Output the [x, y] coordinate of the center of the cell containing the given text.  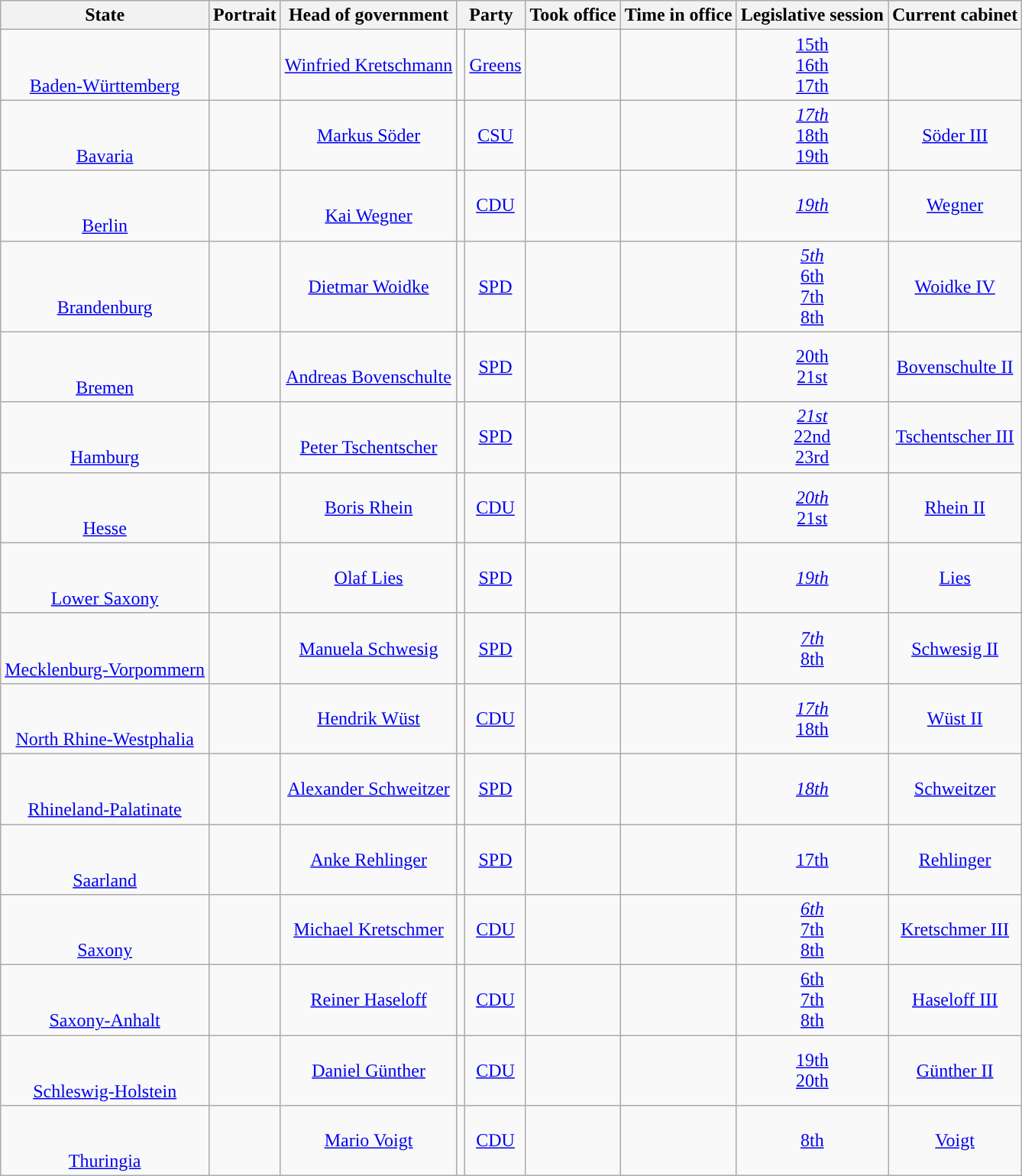
Head of government [368, 15]
Voigt [955, 1141]
Kai Wegner [368, 206]
Hesse [105, 507]
Markus Söder [368, 135]
7th8th [812, 648]
Current cabinet [955, 15]
Rhineland-Palatinate [105, 789]
Woidke IV [955, 286]
21st22nd23rd [812, 437]
17th [812, 859]
Took office [573, 15]
Hamburg [105, 437]
Hendrik Wüst [368, 718]
Anke Rehlinger [368, 859]
15th16th17th [812, 65]
Kretschmer III [955, 930]
Legislative session [812, 15]
Schweitzer [955, 789]
Lies [955, 578]
Tschentscher III [955, 437]
North Rhine-Westphalia [105, 718]
Time in office [678, 15]
Saarland [105, 859]
Wüst II [955, 718]
5th6th7th8th [812, 286]
Berlin [105, 206]
Reiner Haseloff [368, 1000]
Andreas Bovenschulte [368, 367]
Schleswig-Holstein [105, 1071]
Manuela Schwesig [368, 648]
Günther II [955, 1071]
Bovenschulte II [955, 367]
Olaf Lies [368, 578]
Saxony-Anhalt [105, 1000]
Saxony [105, 930]
Boris Rhein [368, 507]
17th18th19th [812, 135]
Peter Tschentscher [368, 437]
State [105, 15]
Alexander Schweitzer [368, 789]
CSU [495, 135]
Daniel Günther [368, 1071]
Wegner [955, 206]
19th20th [812, 1071]
Winfried Kretschmann [368, 65]
Söder III [955, 135]
Dietmar Woidke [368, 286]
Mario Voigt [368, 1141]
18th [812, 789]
Brandenburg [105, 286]
Portrait [245, 15]
Baden-Württemberg [105, 65]
Rhein II [955, 507]
17th18th [812, 718]
Lower Saxony [105, 578]
Schwesig II [955, 648]
Party [491, 15]
Michael Kretschmer [368, 930]
8th [812, 1141]
Mecklenburg-Vorpommern [105, 648]
Greens [495, 65]
Bavaria [105, 135]
Haseloff III [955, 1000]
Rehlinger [955, 859]
Thuringia [105, 1141]
Bremen [105, 367]
